For the text-containing cell, return its midpoint in (x, y) coordinate format. 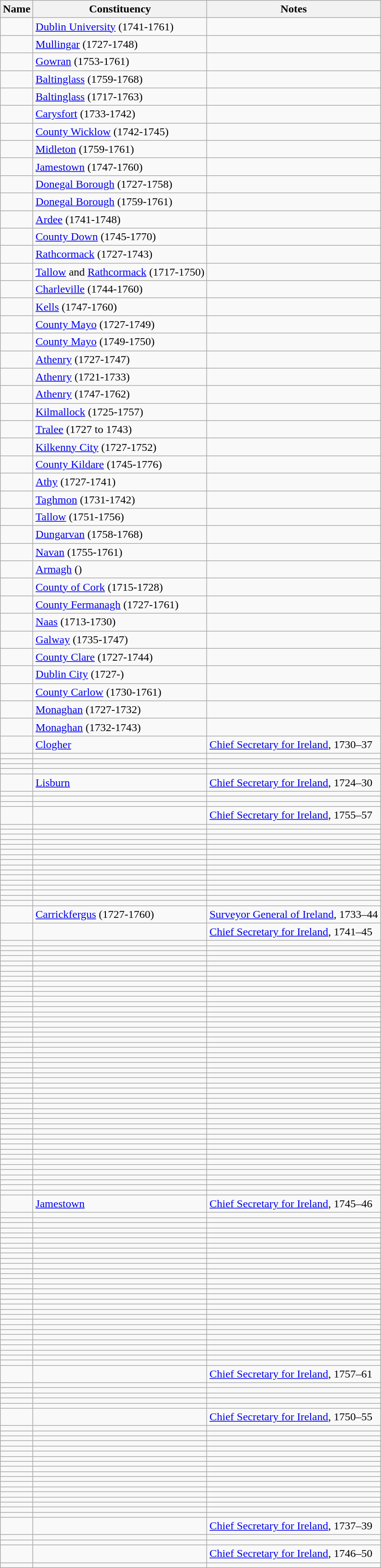
Carysfort (1733-1742) (120, 114)
County Mayo (1727-1749) (120, 324)
Donegal Borough (1727-1758) (120, 184)
Baltinglass (1759-1768) (120, 79)
Tralee (1727 to 1743) (120, 429)
Jamestown (1747-1760) (120, 167)
Dublin City (1727-) (120, 674)
Jamestown (120, 1204)
Chief Secretary for Ireland, 1737–39 (294, 1526)
Kells (1747-1760) (120, 307)
County Down (1745-1770) (120, 237)
Carrickfergus (1727-1760) (120, 914)
Chief Secretary for Ireland, 1750–55 (294, 1417)
Donegal Borough (1759-1761) (120, 202)
County Mayo (1749-1750) (120, 342)
County Carlow (1730-1761) (120, 692)
County Wicklow (1742-1745) (120, 132)
County of Cork (1715-1728) (120, 587)
Clogher (120, 744)
Chief Secretary for Ireland, 1730–37 (294, 744)
Chief Secretary for Ireland, 1755–57 (294, 815)
Navan (1755-1761) (120, 552)
Lisburn (120, 783)
County Fermanagh (1727-1761) (120, 605)
Athenry (1721-1733) (120, 377)
Chief Secretary for Ireland, 1757–61 (294, 1374)
Midleton (1759-1761) (120, 149)
Surveyor General of Ireland, 1733–44 (294, 914)
Armagh () (120, 570)
Galway (1735-1747) (120, 640)
Chief Secretary for Ireland, 1724–30 (294, 783)
Monaghan (1732-1743) (120, 727)
Monaghan (1727-1732) (120, 709)
Ardee (1741-1748) (120, 219)
Athenry (1747-1762) (120, 394)
Gowran (1753-1761) (120, 62)
Name (17, 9)
Chief Secretary for Ireland, 1741–45 (294, 932)
Dungarvan (1758-1768) (120, 535)
Dublin University (1741-1761) (120, 27)
Rathcormack (1727-1743) (120, 254)
Chief Secretary for Ireland, 1746–50 (294, 1554)
Athenry (1727-1747) (120, 359)
Tallow (1751-1756) (120, 517)
Athy (1727-1741) (120, 482)
Taghmon (1731-1742) (120, 499)
County Kildare (1745-1776) (120, 464)
Kilkenny City (1727-1752) (120, 447)
Baltinglass (1717-1763) (120, 97)
Constituency (120, 9)
Charleville (1744-1760) (120, 289)
Tallow and Rathcormack (1717-1750) (120, 272)
Kilmallock (1725-1757) (120, 412)
Notes (294, 9)
Chief Secretary for Ireland, 1745–46 (294, 1204)
Naas (1713-1730) (120, 622)
County Clare (1727-1744) (120, 657)
Mullingar (1727-1748) (120, 44)
